Return the (X, Y) coordinate for the center point of the cell that contains the specified text.  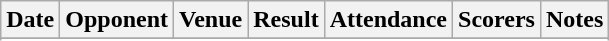
Venue (211, 20)
Opponent (117, 20)
Attendance (388, 20)
Result (286, 20)
Date (30, 20)
Scorers (497, 20)
Notes (574, 20)
